Detect which cell encompasses the target text, then output its [X, Y] center coordinate. 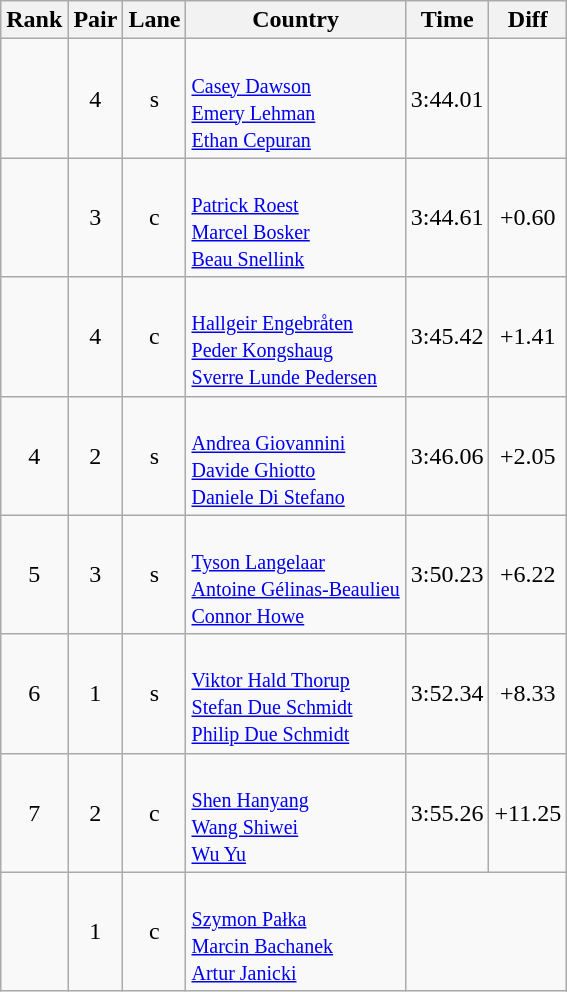
Casey DawsonEmery LehmanEthan Cepuran [296, 98]
3:45.42 [447, 336]
+11.25 [528, 812]
Szymon PałkaMarcin BachanekArtur Janicki [296, 932]
5 [34, 574]
Lane [154, 20]
Diff [528, 20]
Patrick RoestMarcel BoskerBeau Snellink [296, 218]
Pair [96, 20]
Tyson LangelaarAntoine Gélinas-BeaulieuConnor Howe [296, 574]
6 [34, 694]
Andrea GiovanniniDavide GhiottoDaniele Di Stefano [296, 456]
Time [447, 20]
+6.22 [528, 574]
Country [296, 20]
3:44.01 [447, 98]
3:44.61 [447, 218]
3:50.23 [447, 574]
+2.05 [528, 456]
Hallgeir EngebråtenPeder KongshaugSverre Lunde Pedersen [296, 336]
3:52.34 [447, 694]
7 [34, 812]
+0.60 [528, 218]
Shen HanyangWang ShiweiWu Yu [296, 812]
+8.33 [528, 694]
Rank [34, 20]
Viktor Hald ThorupStefan Due SchmidtPhilip Due Schmidt [296, 694]
+1.41 [528, 336]
3:46.06 [447, 456]
3:55.26 [447, 812]
